Scan for the cell matching the given text and deliver its (x, y) coordinate at center. 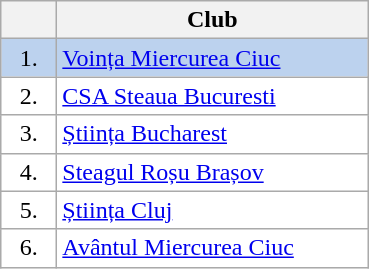
3. (29, 134)
Știința Bucharest (212, 134)
CSA Steaua Bucuresti (212, 96)
Știința Cluj (212, 210)
4. (29, 172)
Club (212, 20)
Steagul Roșu Brașov (212, 172)
1. (29, 58)
Voința Miercurea Ciuc (212, 58)
6. (29, 248)
5. (29, 210)
2. (29, 96)
Avântul Miercurea Ciuc (212, 248)
